Output the (x, y) coordinate of the center of the cell containing the given text.  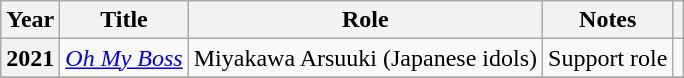
Support role (608, 58)
Miyakawa Arsuuki (Japanese idols) (365, 58)
Oh My Boss (124, 58)
Title (124, 20)
2021 (30, 58)
Role (365, 20)
Year (30, 20)
Notes (608, 20)
